From the cell containing the given text, extract its center point as (x, y) coordinate. 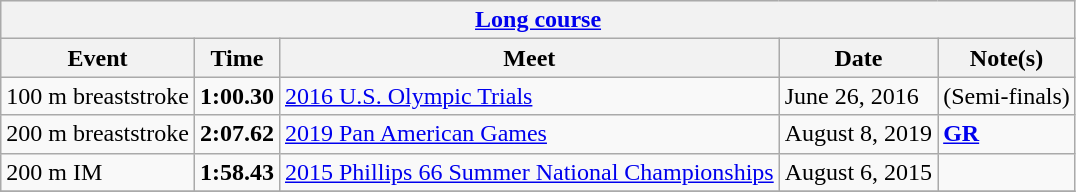
Long course (538, 20)
1:00.30 (236, 96)
2019 Pan American Games (529, 134)
June 26, 2016 (858, 96)
2:07.62 (236, 134)
2016 U.S. Olympic Trials (529, 96)
1:58.43 (236, 172)
Time (236, 58)
Meet (529, 58)
2015 Phillips 66 Summer National Championships (529, 172)
(Semi-finals) (1007, 96)
100 m breaststroke (98, 96)
Note(s) (1007, 58)
Date (858, 58)
200 m IM (98, 172)
August 6, 2015 (858, 172)
Event (98, 58)
August 8, 2019 (858, 134)
200 m breaststroke (98, 134)
GR (1007, 134)
